Identify which cell holds the provided text, then report its (x, y) central coordinate. 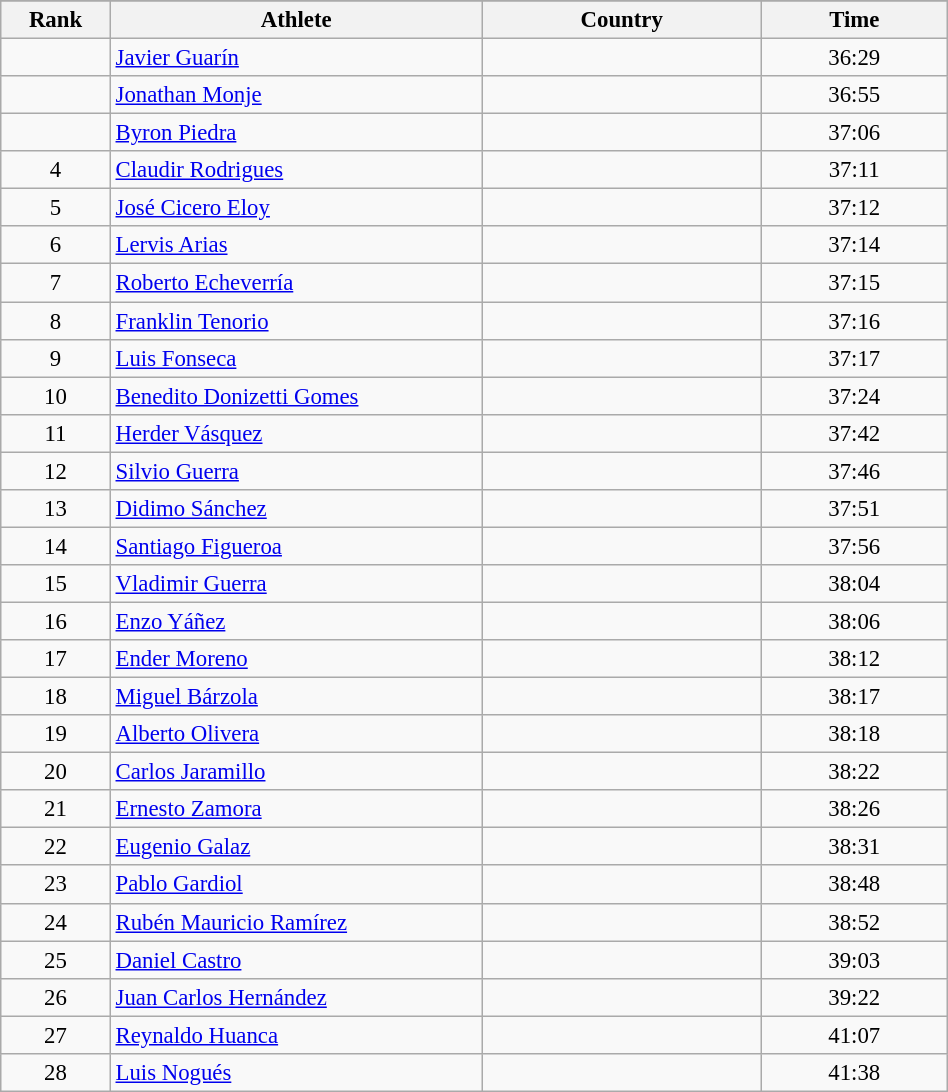
Ernesto Zamora (296, 809)
37:06 (854, 133)
Rank (56, 20)
24 (56, 922)
Benedito Donizetti Gomes (296, 396)
Claudir Rodrigues (296, 170)
7 (56, 283)
Herder Vásquez (296, 433)
10 (56, 396)
25 (56, 960)
Ender Moreno (296, 659)
Didimo Sánchez (296, 509)
37:16 (854, 321)
14 (56, 546)
Javier Guarín (296, 58)
28 (56, 1073)
16 (56, 621)
17 (56, 659)
Silvio Guerra (296, 471)
38:52 (854, 922)
12 (56, 471)
38:04 (854, 584)
39:22 (854, 997)
38:12 (854, 659)
6 (56, 245)
Roberto Echeverría (296, 283)
22 (56, 847)
27 (56, 1035)
38:26 (854, 809)
Jonathan Monje (296, 95)
38:31 (854, 847)
Carlos Jaramillo (296, 772)
Lervis Arias (296, 245)
Alberto Olivera (296, 734)
37:14 (854, 245)
38:48 (854, 885)
37:56 (854, 546)
37:46 (854, 471)
Enzo Yáñez (296, 621)
21 (56, 809)
20 (56, 772)
Juan Carlos Hernández (296, 997)
Eugenio Galaz (296, 847)
41:38 (854, 1073)
38:18 (854, 734)
41:07 (854, 1035)
37:17 (854, 358)
37:51 (854, 509)
38:17 (854, 697)
8 (56, 321)
9 (56, 358)
39:03 (854, 960)
37:15 (854, 283)
Vladimir Guerra (296, 584)
Luis Nogués (296, 1073)
Country (622, 20)
23 (56, 885)
Time (854, 20)
18 (56, 697)
5 (56, 208)
37:12 (854, 208)
Santiago Figueroa (296, 546)
37:11 (854, 170)
37:42 (854, 433)
Byron Piedra (296, 133)
13 (56, 509)
38:22 (854, 772)
26 (56, 997)
Franklin Tenorio (296, 321)
36:55 (854, 95)
Luis Fonseca (296, 358)
19 (56, 734)
36:29 (854, 58)
Miguel Bárzola (296, 697)
Reynaldo Huanca (296, 1035)
15 (56, 584)
4 (56, 170)
José Cicero Eloy (296, 208)
11 (56, 433)
Rubén Mauricio Ramírez (296, 922)
Pablo Gardiol (296, 885)
Daniel Castro (296, 960)
37:24 (854, 396)
38:06 (854, 621)
Athlete (296, 20)
